Scan for the cell matching the given text and deliver its (x, y) coordinate at center. 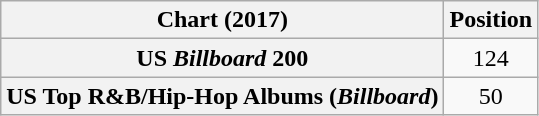
US Top R&B/Hip-Hop Albums (Billboard) (222, 96)
124 (491, 58)
Chart (2017) (222, 20)
50 (491, 96)
Position (491, 20)
US Billboard 200 (222, 58)
